From the cell containing the given text, extract its center point as [x, y] coordinate. 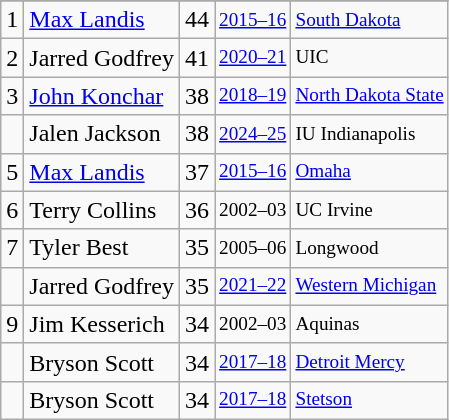
Tyler Best [102, 248]
1 [12, 20]
Jalen Jackson [102, 134]
5 [12, 172]
2021–22 [253, 286]
2024–25 [253, 134]
44 [196, 20]
2020–21 [253, 58]
Omaha [370, 172]
6 [12, 210]
UIC [370, 58]
9 [12, 324]
John Konchar [102, 96]
Aquinas [370, 324]
41 [196, 58]
IU Indianapolis [370, 134]
3 [12, 96]
37 [196, 172]
Jim Kesserich [102, 324]
Stetson [370, 400]
7 [12, 248]
South Dakota [370, 20]
36 [196, 210]
2005–06 [253, 248]
Longwood [370, 248]
Terry Collins [102, 210]
North Dakota State [370, 96]
UC Irvine [370, 210]
Western Michigan [370, 286]
Detroit Mercy [370, 362]
2 [12, 58]
2018–19 [253, 96]
